Search for the cell housing the specified text and yield its (x, y) center coordinate. 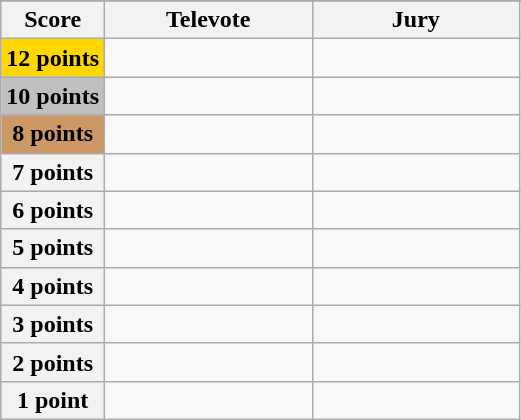
5 points (53, 248)
1 point (53, 400)
6 points (53, 210)
10 points (53, 96)
Jury (416, 20)
4 points (53, 286)
2 points (53, 362)
8 points (53, 134)
12 points (53, 58)
Score (53, 20)
7 points (53, 172)
3 points (53, 324)
Televote (209, 20)
